Provide the (x, y) coordinate of the cell's center where the given text is located.  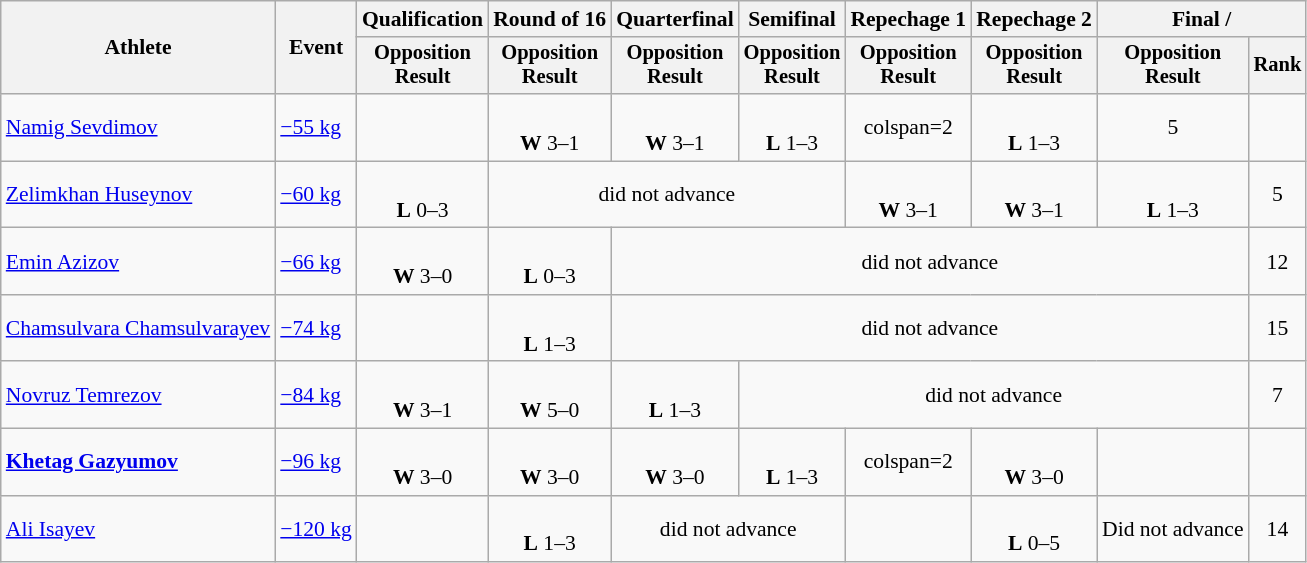
−66 kg (316, 262)
−120 kg (316, 528)
Qualification (422, 19)
L 0–5 (1034, 528)
−60 kg (316, 194)
12 (1278, 262)
Quarterfinal (675, 19)
−96 kg (316, 462)
Round of 16 (550, 19)
Final / (1202, 19)
−84 kg (316, 396)
−55 kg (316, 128)
15 (1278, 328)
−74 kg (316, 328)
14 (1278, 528)
Novruz Temrezov (138, 396)
Khetag Gazyumov (138, 462)
Ali Isayev (138, 528)
Athlete (138, 48)
Emin Azizov (138, 262)
Event (316, 48)
Semifinal (792, 19)
Zelimkhan Huseynov (138, 194)
Did not advance (1173, 528)
Repechage 1 (908, 19)
Namig Sevdimov (138, 128)
W 5–0 (550, 396)
Chamsulvara Chamsulvarayev (138, 328)
Repechage 2 (1034, 19)
Rank (1278, 66)
7 (1278, 396)
